Identify which cell holds the provided text, then report its [x, y] central coordinate. 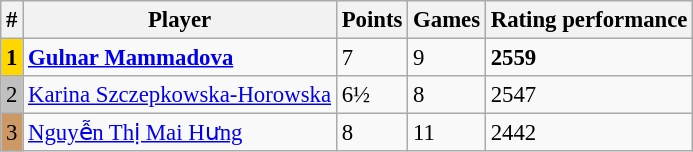
6½ [372, 95]
7 [372, 58]
Points [372, 20]
Rating performance [588, 20]
Gulnar Mammadova [180, 58]
Player [180, 20]
11 [447, 133]
Nguyễn Thị Mai Hưng [180, 133]
2442 [588, 133]
# [12, 20]
3 [12, 133]
Karina Szczepkowska-Horowska [180, 95]
9 [447, 58]
2559 [588, 58]
2547 [588, 95]
Games [447, 20]
2 [12, 95]
1 [12, 58]
